Scan for the cell matching the given text and deliver its [x, y] coordinate at center. 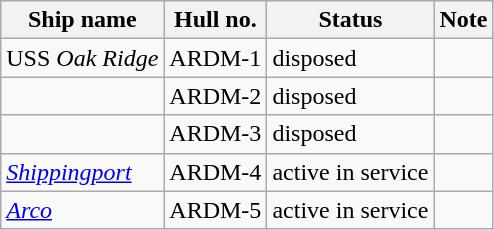
ARDM-5 [216, 210]
Hull no. [216, 20]
Note [464, 20]
Status [350, 20]
Shippingport [82, 172]
ARDM-1 [216, 58]
USS Oak Ridge [82, 58]
ARDM-4 [216, 172]
ARDM-3 [216, 134]
Arco [82, 210]
Ship name [82, 20]
ARDM-2 [216, 96]
